Scan for the cell matching the given text and deliver its [x, y] coordinate at center. 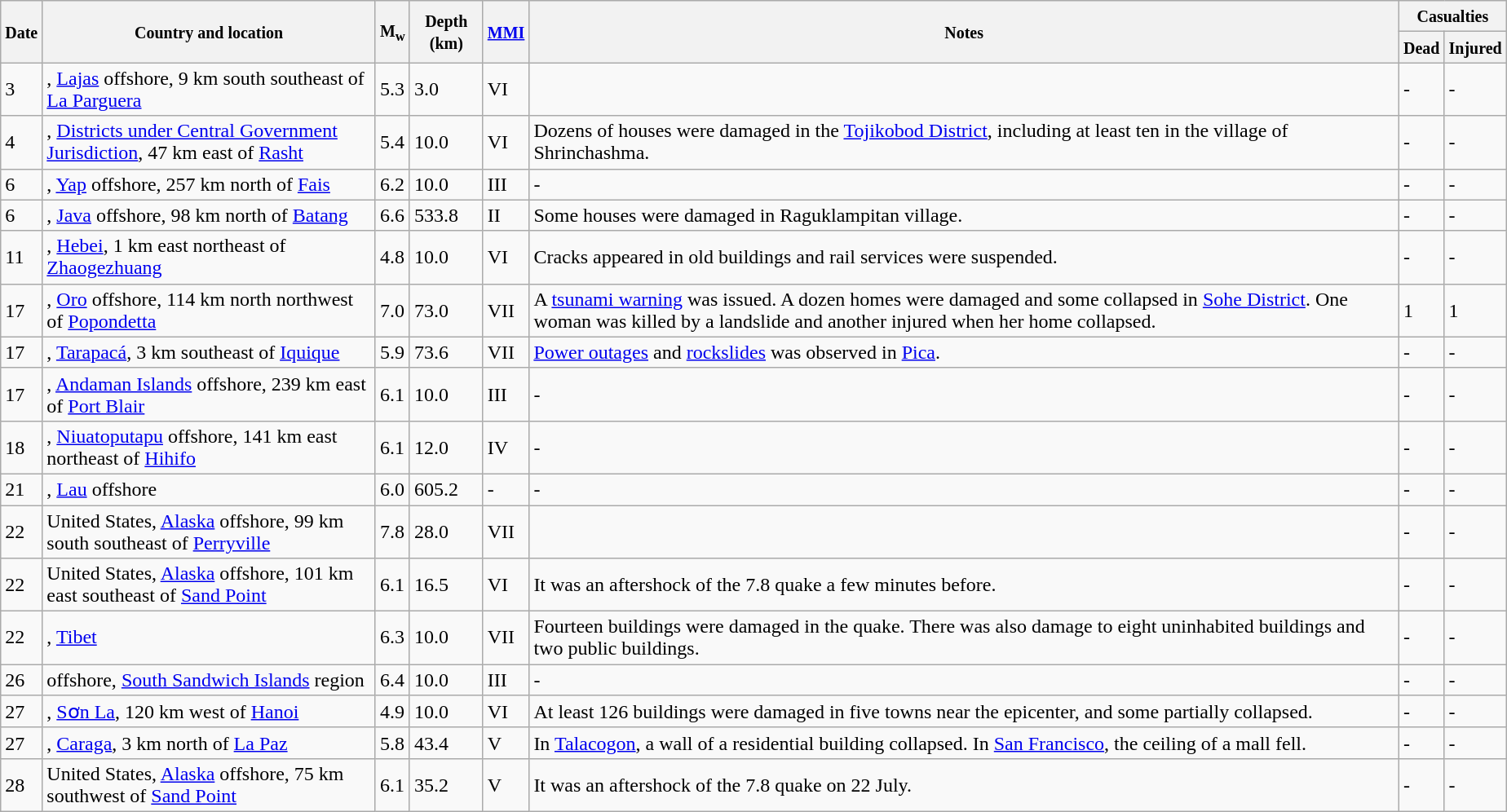
18 [21, 447]
5.3 [392, 90]
5.4 [392, 142]
28.0 [446, 532]
, Tarapacá, 3 km southeast of Iquique [209, 352]
605.2 [446, 489]
, Tibet [209, 638]
Cracks appeared in old buildings and rail services were suspended. [964, 258]
35.2 [446, 784]
At least 126 buildings were damaged in five towns near the epicenter, and some partially collapsed. [964, 712]
, Niuatoputapu offshore, 141 km east northeast of Hihifo [209, 447]
Depth (km) [446, 32]
7.0 [392, 310]
United States, Alaska offshore, 101 km east southeast of Sand Point [209, 585]
4.8 [392, 258]
6.2 [392, 184]
4 [21, 142]
533.8 [446, 215]
It was an aftershock of the 7.8 quake on 22 July. [964, 784]
3.0 [446, 90]
73.0 [446, 310]
21 [21, 489]
, Sơn La, 120 km west of Hanoi [209, 712]
In Talacogon, a wall of a residential building collapsed. In San Francisco, the ceiling of a mall fell. [964, 743]
offshore, South Sandwich Islands region [209, 680]
Injured [1475, 47]
Dead [1421, 47]
, Yap offshore, 257 km north of Fais [209, 184]
4.9 [392, 712]
3 [21, 90]
6.6 [392, 215]
, Districts under Central Government Jurisdiction, 47 km east of Rasht [209, 142]
Some houses were damaged in Raguklampitan village. [964, 215]
16.5 [446, 585]
Dozens of houses were damaged in the Tojikobod District, including at least ten in the village of Shrinchashma. [964, 142]
, Andaman Islands offshore, 239 km east of Port Blair [209, 395]
73.6 [446, 352]
43.4 [446, 743]
, Lau offshore [209, 489]
Notes [964, 32]
Mw [392, 32]
United States, Alaska offshore, 99 km south southeast of Perryville [209, 532]
7.8 [392, 532]
26 [21, 680]
, Hebei, 1 km east northeast of Zhaogezhuang [209, 258]
Date [21, 32]
United States, Alaska offshore, 75 km southwest of Sand Point [209, 784]
, Caraga, 3 km north of La Paz [209, 743]
Casualties [1452, 16]
11 [21, 258]
Country and location [209, 32]
, Oro offshore, 114 km north northwest of Popondetta [209, 310]
6.4 [392, 680]
II [506, 215]
MMI [506, 32]
5.8 [392, 743]
Power outages and rockslides was observed in Pica. [964, 352]
, Lajas offshore, 9 km south southeast of La Parguera [209, 90]
5.9 [392, 352]
6.3 [392, 638]
28 [21, 784]
, Java offshore, 98 km north of Batang [209, 215]
IV [506, 447]
12.0 [446, 447]
Fourteen buildings were damaged in the quake. There was also damage to eight uninhabited buildings and two public buildings. [964, 638]
It was an aftershock of the 7.8 quake a few minutes before. [964, 585]
6.0 [392, 489]
